Search for the cell housing the specified text and yield its (X, Y) center coordinate. 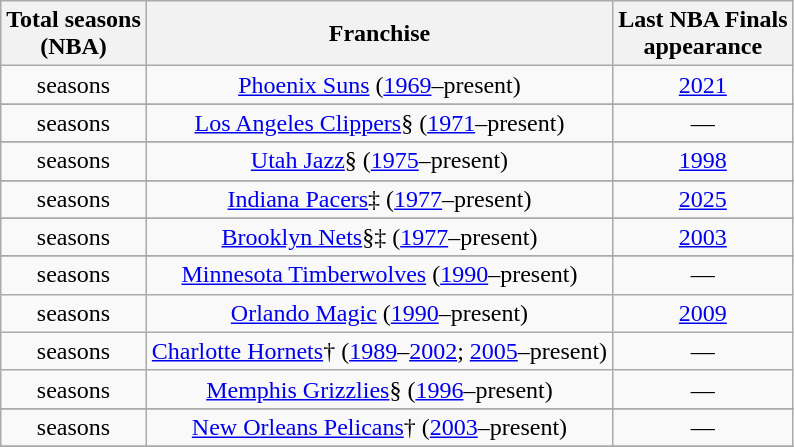
New Orleans Pelicans† (2003–present) (379, 427)
2009 (703, 313)
Minnesota Timberwolves (1990–present) (379, 275)
Memphis Grizzlies§ (1996–present) (379, 389)
1998 (703, 161)
2003 (703, 237)
Charlotte Hornets† (1989–2002; 2005–present) (379, 351)
Indiana Pacers‡ (1977–present) (379, 199)
Los Angeles Clippers§ (1971–present) (379, 123)
2021 (703, 85)
Franchise (379, 34)
Brooklyn Nets§‡ (1977–present) (379, 237)
Utah Jazz§ (1975–present) (379, 161)
2025 (703, 199)
Total seasons(NBA) (74, 34)
Orlando Magic (1990–present) (379, 313)
Phoenix Suns (1969–present) (379, 85)
Last NBA Finalsappearance (703, 34)
